Provide the (X, Y) coordinate of the cell's center where the given text is located.  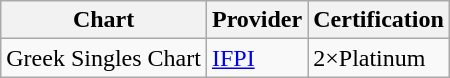
Chart (104, 20)
2×Platinum (379, 58)
Provider (256, 20)
Greek Singles Chart (104, 58)
IFPI (256, 58)
Certification (379, 20)
